From the cell containing the given text, extract its center point as (x, y) coordinate. 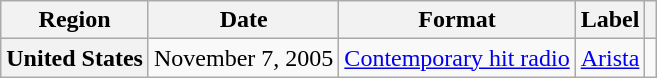
Arista (610, 58)
November 7, 2005 (243, 58)
Format (457, 20)
Label (610, 20)
Contemporary hit radio (457, 58)
United States (75, 58)
Date (243, 20)
Region (75, 20)
